Find where the given text appears and provide that cell's center as (X, Y) coordinate. 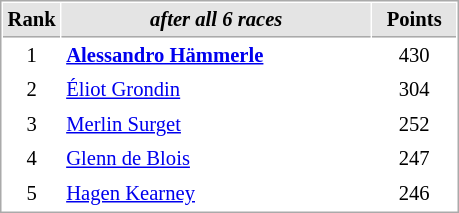
252 (414, 124)
304 (414, 90)
2 (32, 90)
247 (414, 158)
246 (414, 194)
after all 6 races (216, 20)
Éliot Grondin (216, 90)
4 (32, 158)
Merlin Surget (216, 124)
Alessandro Hämmerle (216, 56)
430 (414, 56)
Hagen Kearney (216, 194)
3 (32, 124)
Points (414, 20)
1 (32, 56)
Rank (32, 20)
5 (32, 194)
Glenn de Blois (216, 158)
